Find where the given text appears and provide that cell's center as [X, Y] coordinate. 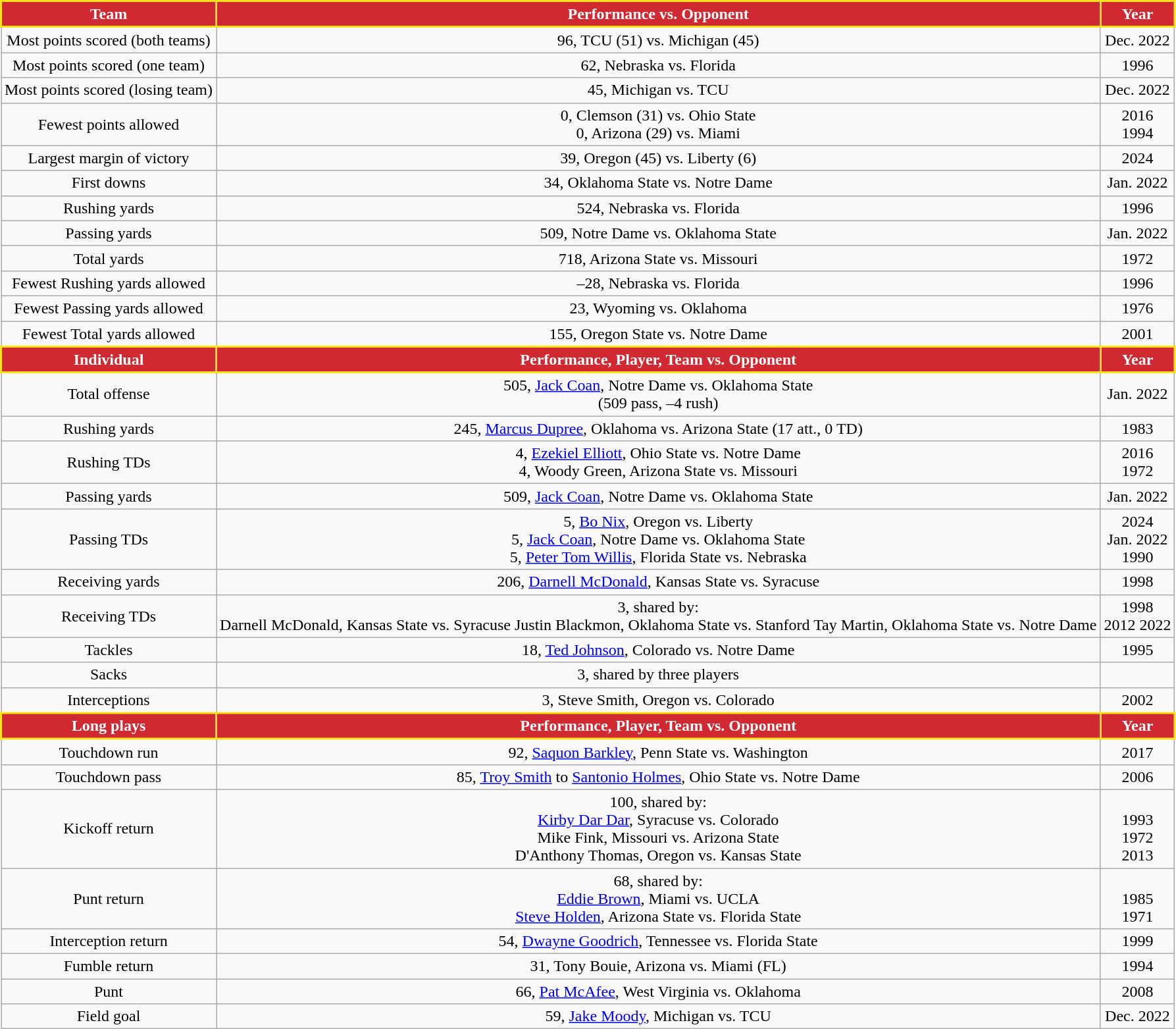
First downs [109, 183]
62, Nebraska vs. Florida [658, 65]
3, Steve Smith, Oregon vs. Colorado [658, 700]
31, Tony Bouie, Arizona vs. Miami (FL) [658, 966]
Performance vs. Opponent [658, 14]
5, Bo Nix, Oregon vs. Liberty5, Jack Coan, Notre Dame vs. Oklahoma State5, Peter Tom Willis, Florida State vs. Nebraska [658, 539]
Field goal [109, 1016]
Interception return [109, 941]
2006 [1137, 777]
–28, Nebraska vs. Florida [658, 283]
2001 [1137, 334]
199319722013 [1137, 828]
3, shared by:Darnell McDonald, Kansas State vs. Syracuse Justin Blackmon, Oklahoma State vs. Stanford Tay Martin, Oklahoma State vs. Notre Dame [658, 616]
Punt [109, 991]
505, Jack Coan, Notre Dame vs. Oklahoma State(509 pass, –4 rush) [658, 394]
68, shared by:Eddie Brown, Miami vs. UCLASteve Holden, Arizona State vs. Florida State [658, 898]
96, TCU (51) vs. Michigan (45) [658, 40]
718, Arizona State vs. Missouri [658, 258]
23, Wyoming vs. Oklahoma [658, 308]
Largest margin of victory [109, 158]
Punt return [109, 898]
Interceptions [109, 700]
2024 [1137, 158]
Rushing TDs [109, 462]
1995 [1137, 650]
Most points scored (both teams) [109, 40]
Fumble return [109, 966]
2002 [1137, 700]
18, Ted Johnson, Colorado vs. Notre Dame [658, 650]
Fewest Passing yards allowed [109, 308]
34, Oklahoma State vs. Notre Dame [658, 183]
19851971 [1137, 898]
54, Dwayne Goodrich, Tennessee vs. Florida State [658, 941]
Fewest points allowed [109, 124]
1998 [1137, 582]
Touchdown run [109, 752]
85, Troy Smith to Santonio Holmes, Ohio State vs. Notre Dame [658, 777]
1972 [1137, 258]
Long plays [109, 726]
Fewest Total yards allowed [109, 334]
0, Clemson (31) vs. Ohio State0, Arizona (29) vs. Miami [658, 124]
Total yards [109, 258]
Most points scored (one team) [109, 65]
3, shared by three players [658, 675]
Receiving yards [109, 582]
20161972 [1137, 462]
245, Marcus Dupree, Oklahoma vs. Arizona State (17 att., 0 TD) [658, 429]
509, Notre Dame vs. Oklahoma State [658, 233]
Fewest Rushing yards allowed [109, 283]
1983 [1137, 429]
4, Ezekiel Elliott, Ohio State vs. Notre Dame4, Woody Green, Arizona State vs. Missouri [658, 462]
100, shared by:Kirby Dar Dar, Syracuse vs. ColoradoMike Fink, Missouri vs. Arizona StateD'Anthony Thomas, Oregon vs. Kansas State [658, 828]
92, Saquon Barkley, Penn State vs. Washington [658, 752]
20161994 [1137, 124]
2017 [1137, 752]
2024Jan. 20221990 [1137, 539]
Tackles [109, 650]
1994 [1137, 966]
39, Oregon (45) vs. Liberty (6) [658, 158]
Team [109, 14]
Total offense [109, 394]
1999 [1137, 941]
Receiving TDs [109, 616]
Individual [109, 359]
2008 [1137, 991]
Touchdown pass [109, 777]
Sacks [109, 675]
19982012 2022 [1137, 616]
206, Darnell McDonald, Kansas State vs. Syracuse [658, 582]
524, Nebraska vs. Florida [658, 208]
509, Jack Coan, Notre Dame vs. Oklahoma State [658, 496]
45, Michigan vs. TCU [658, 90]
155, Oregon State vs. Notre Dame [658, 334]
Passing TDs [109, 539]
Kickoff return [109, 828]
1976 [1137, 308]
66, Pat McAfee, West Virginia vs. Oklahoma [658, 991]
59, Jake Moody, Michigan vs. TCU [658, 1016]
Most points scored (losing team) [109, 90]
